Capture the cell that displays the provided text and extract its (x, y) central coordinate. 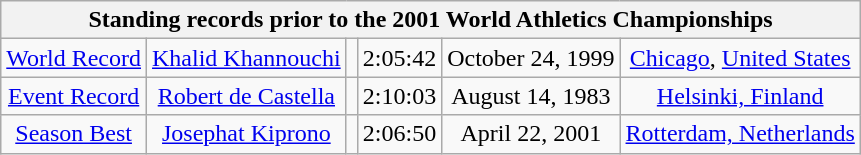
World Record (74, 58)
Rotterdam, Netherlands (740, 134)
Standing records prior to the 2001 World Athletics Championships (431, 20)
Helsinki, Finland (740, 96)
October 24, 1999 (531, 58)
2:05:42 (399, 58)
2:06:50 (399, 134)
Chicago, United States (740, 58)
2:10:03 (399, 96)
Josephat Kiprono (247, 134)
Khalid Khannouchi (247, 58)
Season Best (74, 134)
April 22, 2001 (531, 134)
Robert de Castella (247, 96)
Event Record (74, 96)
August 14, 1983 (531, 96)
